For the text-containing cell, return its midpoint in [x, y] coordinate format. 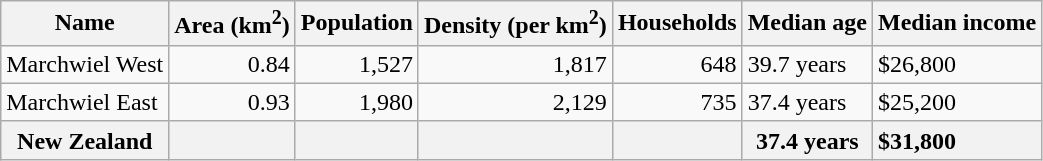
0.93 [232, 102]
New Zealand [85, 140]
$26,800 [958, 64]
1,817 [515, 64]
2,129 [515, 102]
735 [677, 102]
Marchwiel West [85, 64]
Population [356, 24]
1,527 [356, 64]
Median age [807, 24]
39.7 years [807, 64]
648 [677, 64]
$31,800 [958, 140]
1,980 [356, 102]
0.84 [232, 64]
Area (km2) [232, 24]
Density (per km2) [515, 24]
Median income [958, 24]
Marchwiel East [85, 102]
$25,200 [958, 102]
Households [677, 24]
Name [85, 24]
